Identify which cell holds the provided text, then report its [x, y] central coordinate. 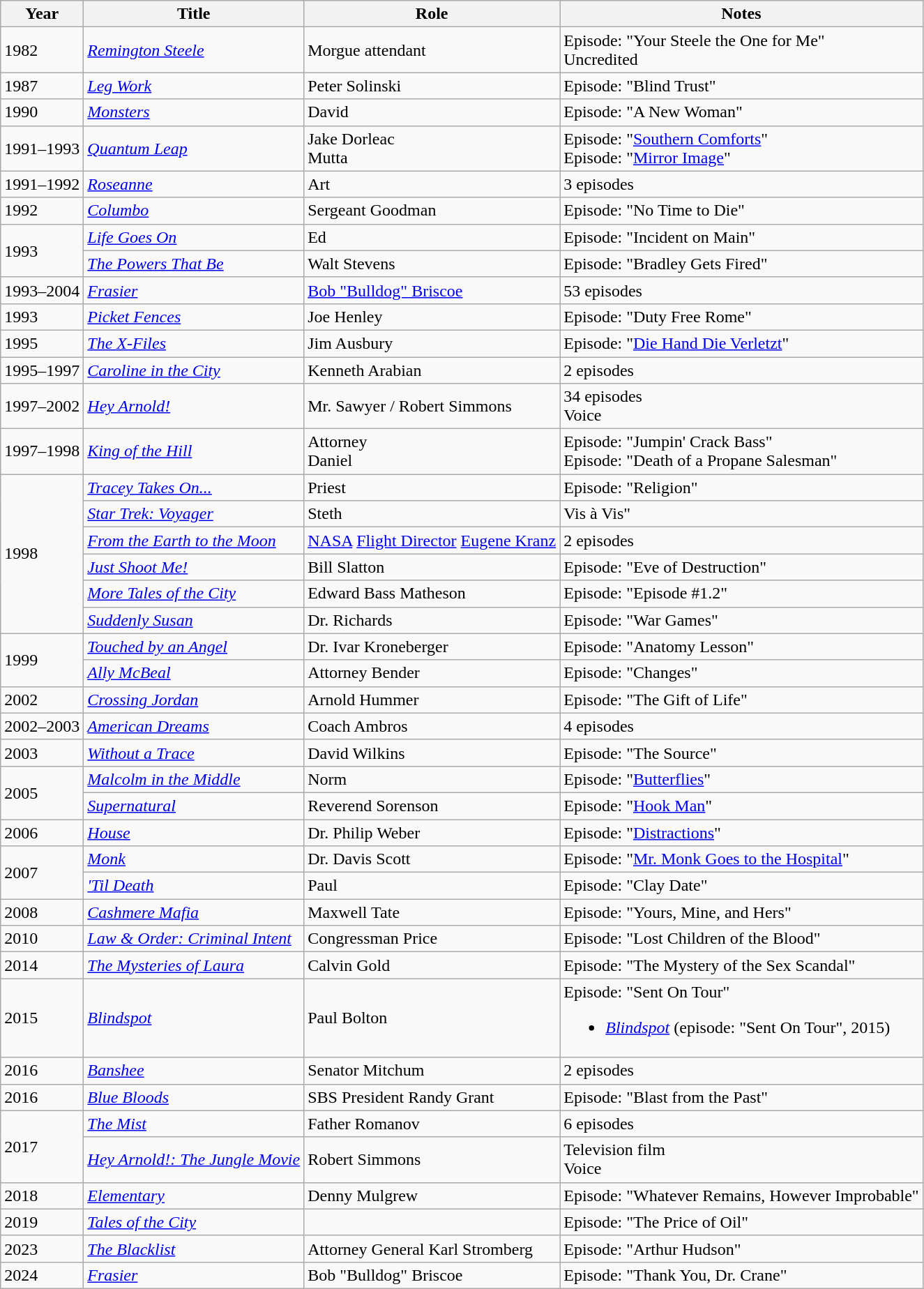
Father Romanov [432, 1124]
1982 [42, 50]
King of the Hill [194, 452]
Jake DorleacMutta [432, 148]
Maxwell Tate [432, 912]
2002–2003 [42, 726]
1995–1997 [42, 370]
Blindspot [194, 1018]
2005 [42, 792]
Episode: "Changes" [741, 673]
4 episodes [741, 726]
Episode: "No Time to Die" [741, 211]
Edward Bass Matheson [432, 594]
Coach Ambros [432, 726]
Norm [432, 779]
Episode: "Arthur Hudson" [741, 1249]
Dr. Richards [432, 620]
Monk [194, 859]
Monsters [194, 112]
Episode: "Lost Children of the Blood" [741, 939]
David [432, 112]
Hey Arnold! [194, 406]
Episode: "War Games" [741, 620]
Quantum Leap [194, 148]
Notes [741, 14]
Episode: "Whatever Remains, However Improbable" [741, 1196]
Bill Slatton [432, 567]
1991–1993 [42, 148]
2017 [42, 1147]
The Powers That Be [194, 264]
The Mysteries of Laura [194, 965]
Priest [432, 488]
2018 [42, 1196]
1997–2002 [42, 406]
Attorney General Karl Stromberg [432, 1249]
Without a Trace [194, 753]
Episode: "Your Steele the One for Me"Uncredited [741, 50]
Episode: "Blind Trust" [741, 86]
Episode: "Bradley Gets Fired" [741, 264]
1991–1992 [42, 184]
3 episodes [741, 184]
Episode: "The Mystery of the Sex Scandal" [741, 965]
Roseanne [194, 184]
Law & Order: Criminal Intent [194, 939]
1993–2004 [42, 290]
Attorney Bender [432, 673]
Blue Bloods [194, 1097]
Mr. Sawyer / Robert Simmons [432, 406]
Episode: "Incident on Main" [741, 237]
1995 [42, 343]
53 episodes [741, 290]
Vis à Vis" [741, 514]
Episode: "A New Woman" [741, 112]
The Mist [194, 1124]
Sergeant Goodman [432, 211]
2007 [42, 873]
Episode: "The Gift of Life" [741, 700]
AttorneyDaniel [432, 452]
2008 [42, 912]
Episode: "Distractions" [741, 832]
Cashmere Mafia [194, 912]
Banshee [194, 1071]
Episode: "Hook Man" [741, 806]
Episode: "The Source" [741, 753]
Leg Work [194, 86]
Dr. Davis Scott [432, 859]
Art [432, 184]
Reverend Sorenson [432, 806]
Paul Bolton [432, 1018]
Steth [432, 514]
2002 [42, 700]
Hey Arnold!: The Jungle Movie [194, 1159]
Kenneth Arabian [432, 370]
Episode: "Duty Free Rome" [741, 317]
Suddenly Susan [194, 620]
1990 [42, 112]
Morgue attendant [432, 50]
David Wilkins [432, 753]
Paul [432, 886]
Episode: "Thank You, Dr. Crane" [741, 1275]
2024 [42, 1275]
Columbo [194, 211]
Episode: "Mr. Monk Goes to the Hospital" [741, 859]
Calvin Gold [432, 965]
Dr. Philip Weber [432, 832]
Episode: "Sent On Tour"Blindspot (episode: "Sent On Tour", 2015) [741, 1018]
2010 [42, 939]
Picket Fences [194, 317]
1992 [42, 211]
Arnold Hummer [432, 700]
Episode: "Die Hand Die Verletzt" [741, 343]
Episode: "The Price of Oil" [741, 1222]
Just Shoot Me! [194, 567]
SBS President Randy Grant [432, 1097]
Caroline in the City [194, 370]
2014 [42, 965]
Television filmVoice [741, 1159]
1998 [42, 554]
American Dreams [194, 726]
Peter Solinski [432, 86]
Supernatural [194, 806]
Dr. Ivar Kroneberger [432, 647]
The Blacklist [194, 1249]
Title [194, 14]
Episode: "Jumpin' Crack Bass"Episode: "Death of a Propane Salesman" [741, 452]
Walt Stevens [432, 264]
1999 [42, 660]
Episode: "Blast from the Past" [741, 1097]
Episode: "Episode #1.2" [741, 594]
1997–1998 [42, 452]
Tales of the City [194, 1222]
Crossing Jordan [194, 700]
NASA Flight Director Eugene Kranz [432, 541]
Congressman Price [432, 939]
Senator Mitchum [432, 1071]
Tracey Takes On... [194, 488]
Episode: "Eve of Destruction" [741, 567]
Ed [432, 237]
Year [42, 14]
Role [432, 14]
2003 [42, 753]
Episode: "Southern Comforts"Episode: "Mirror Image" [741, 148]
Episode: "Yours, Mine, and Hers" [741, 912]
House [194, 832]
Life Goes On [194, 237]
Joe Henley [432, 317]
Touched by an Angel [194, 647]
Star Trek: Voyager [194, 514]
Episode: "Butterflies" [741, 779]
2006 [42, 832]
6 episodes [741, 1124]
1987 [42, 86]
More Tales of the City [194, 594]
Malcolm in the Middle [194, 779]
Remington Steele [194, 50]
Elementary [194, 1196]
34 episodesVoice [741, 406]
Ally McBeal [194, 673]
From the Earth to the Moon [194, 541]
Robert Simmons [432, 1159]
Jim Ausbury [432, 343]
Denny Mulgrew [432, 1196]
2015 [42, 1018]
The X-Files [194, 343]
Episode: "Anatomy Lesson" [741, 647]
2019 [42, 1222]
Episode: "Religion" [741, 488]
Episode: "Clay Date" [741, 886]
2023 [42, 1249]
'Til Death [194, 886]
